Find where the given text appears and provide that cell's center as (x, y) coordinate. 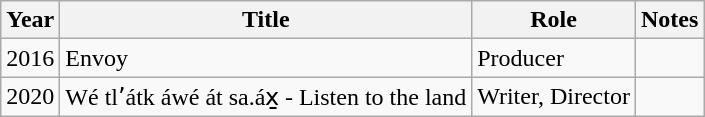
2020 (30, 97)
Title (266, 20)
Writer, Director (554, 97)
Producer (554, 58)
Envoy (266, 58)
2016 (30, 58)
Role (554, 20)
Year (30, 20)
Notes (669, 20)
Wé tlʼátk áwé át sa.áx̱ - Listen to the land (266, 97)
